Search for the cell housing the specified text and yield its (x, y) center coordinate. 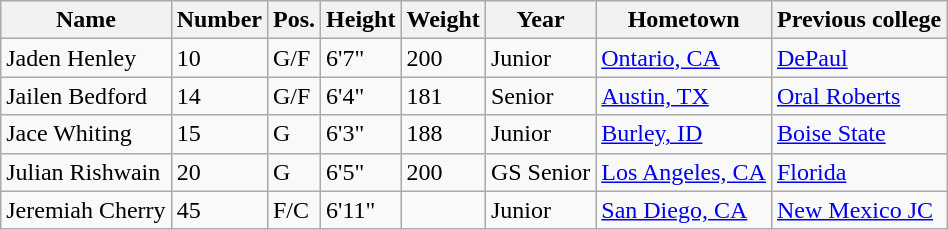
Weight (443, 20)
188 (443, 134)
Los Angeles, CA (684, 172)
181 (443, 96)
Jaden Henley (86, 58)
Burley, ID (684, 134)
Jeremiah Cherry (86, 210)
Senior (540, 96)
DePaul (858, 58)
Hometown (684, 20)
Name (86, 20)
14 (219, 96)
New Mexico JC (858, 210)
6'3" (361, 134)
Number (219, 20)
Jailen Bedford (86, 96)
6'7" (361, 58)
15 (219, 134)
Height (361, 20)
10 (219, 58)
F/C (294, 210)
20 (219, 172)
6'5" (361, 172)
Ontario, CA (684, 58)
45 (219, 210)
6'4" (361, 96)
Boise State (858, 134)
San Diego, CA (684, 210)
Julian Rishwain (86, 172)
GS Senior (540, 172)
Previous college (858, 20)
Oral Roberts (858, 96)
Jace Whiting (86, 134)
6'11" (361, 210)
Pos. (294, 20)
Austin, TX (684, 96)
Year (540, 20)
Florida (858, 172)
